Identify which cell holds the provided text, then report its (X, Y) central coordinate. 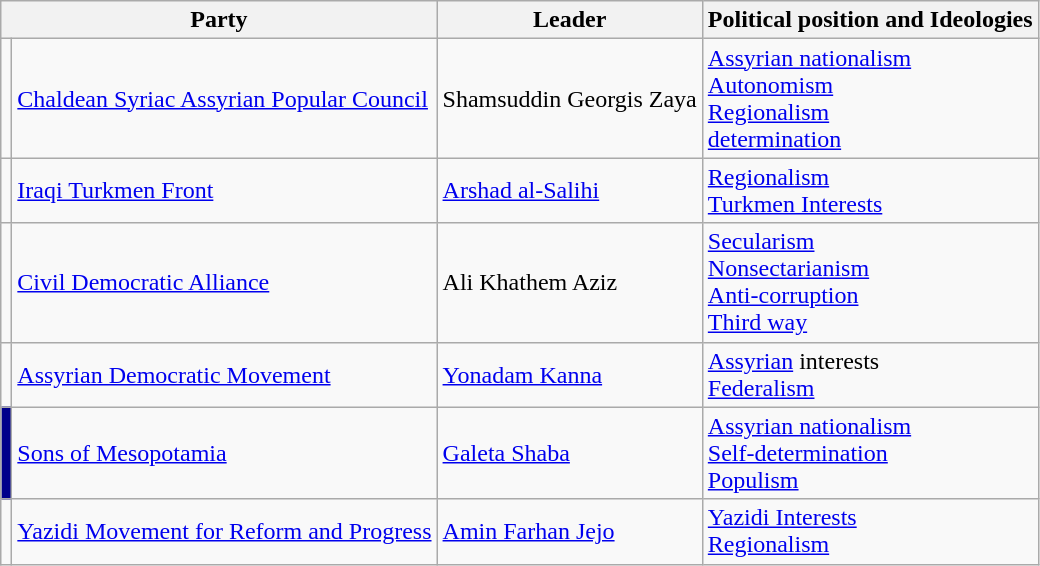
Galeta Shaba (570, 453)
Shamsuddin Georgis Zaya (570, 98)
Yazidi InterestsRegionalism (870, 532)
Sons of Mesopotamia (224, 453)
SecularismNonsectarianismAnti-corruptionThird way (870, 282)
Ali Khathem Aziz (570, 282)
Assyrian interests Federalism (870, 374)
RegionalismTurkmen Interests (870, 190)
Yonadam Kanna (570, 374)
Political position and Ideologies (870, 20)
Arshad al-Salihi (570, 190)
Assyrian nationalismSelf-determinationPopulism (870, 453)
Assyrian nationalismAutonomismRegionalismdetermination (870, 98)
Leader (570, 20)
Party (219, 20)
Civil Democratic Alliance (224, 282)
Iraqi Turkmen Front (224, 190)
Yazidi Movement for Reform and Progress (224, 532)
Chaldean Syriac Assyrian Popular Council (224, 98)
Assyrian Democratic Movement (224, 374)
Amin Farhan Jejo (570, 532)
